Find where the given text appears and provide that cell's center as (X, Y) coordinate. 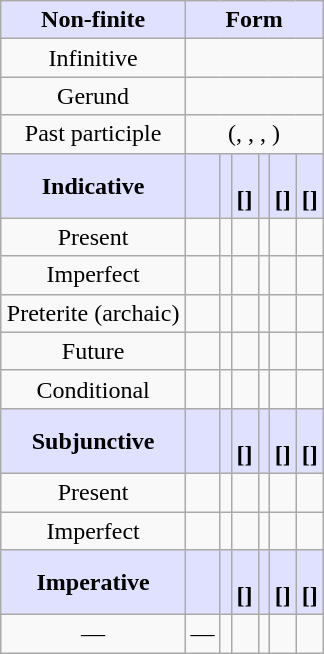
Form (254, 20)
Imperative (93, 582)
Conditional (93, 389)
Subjunctive (93, 440)
Indicative (93, 186)
Gerund (93, 96)
Future (93, 351)
Non-finite (93, 20)
Preterite (archaic) (93, 313)
Infinitive (93, 58)
Past participle (93, 134)
(, , , ) (254, 134)
